Find where the given text appears and provide that cell's center as (x, y) coordinate. 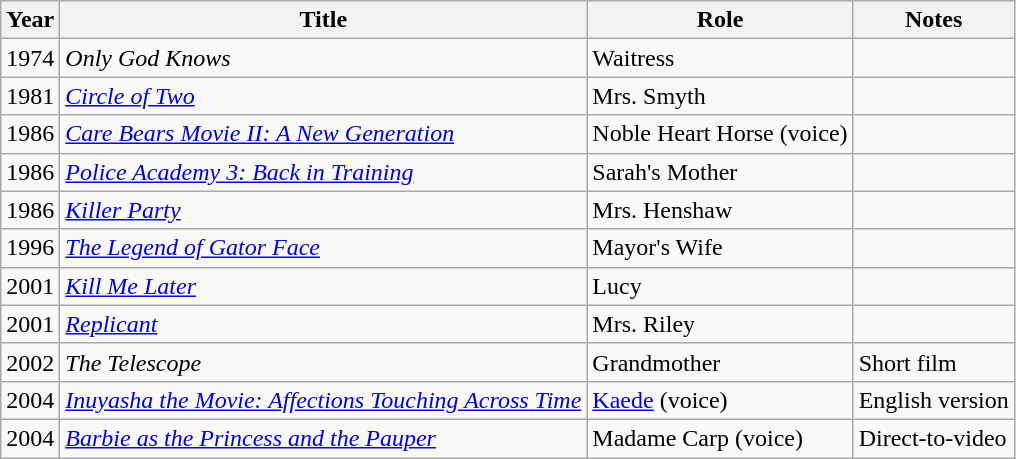
Sarah's Mother (720, 172)
Lucy (720, 286)
Noble Heart Horse (voice) (720, 134)
Madame Carp (voice) (720, 438)
Kill Me Later (324, 286)
1981 (30, 96)
Role (720, 20)
Kaede (voice) (720, 400)
Mayor's Wife (720, 248)
The Telescope (324, 362)
Care Bears Movie II: A New Generation (324, 134)
English version (934, 400)
Mrs. Smyth (720, 96)
Mrs. Riley (720, 324)
Year (30, 20)
1996 (30, 248)
Grandmother (720, 362)
2002 (30, 362)
Waitress (720, 58)
Inuyasha the Movie: Affections Touching Across Time (324, 400)
1974 (30, 58)
The Legend of Gator Face (324, 248)
Only God Knows (324, 58)
Notes (934, 20)
Killer Party (324, 210)
Police Academy 3: Back in Training (324, 172)
Short film (934, 362)
Mrs. Henshaw (720, 210)
Circle of Two (324, 96)
Replicant (324, 324)
Direct-to-video (934, 438)
Barbie as the Princess and the Pauper (324, 438)
Title (324, 20)
